Determine the (X, Y) coordinate at the center of the cell enclosing the given text.  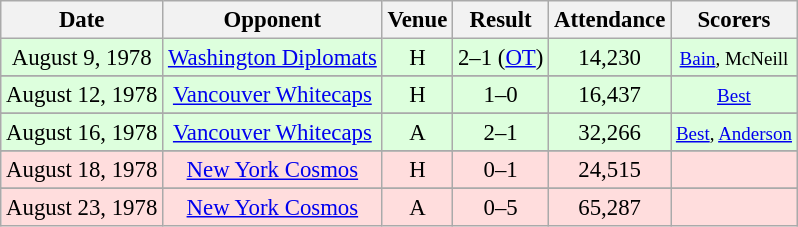
August 23, 1978 (82, 208)
32,266 (610, 133)
Bain, McNeill (734, 58)
Opponent (272, 20)
August 9, 1978 (82, 58)
14,230 (610, 58)
August 12, 1978 (82, 95)
Venue (418, 20)
August 18, 1978 (82, 170)
Best, Anderson (734, 133)
0–5 (501, 208)
65,287 (610, 208)
Washington Diplomats (272, 58)
2–1 (OT) (501, 58)
Best (734, 95)
16,437 (610, 95)
2–1 (501, 133)
Scorers (734, 20)
Attendance (610, 20)
24,515 (610, 170)
0–1 (501, 170)
Date (82, 20)
Result (501, 20)
1–0 (501, 95)
August 16, 1978 (82, 133)
